Output the (x, y) coordinate of the center of the cell containing the given text.  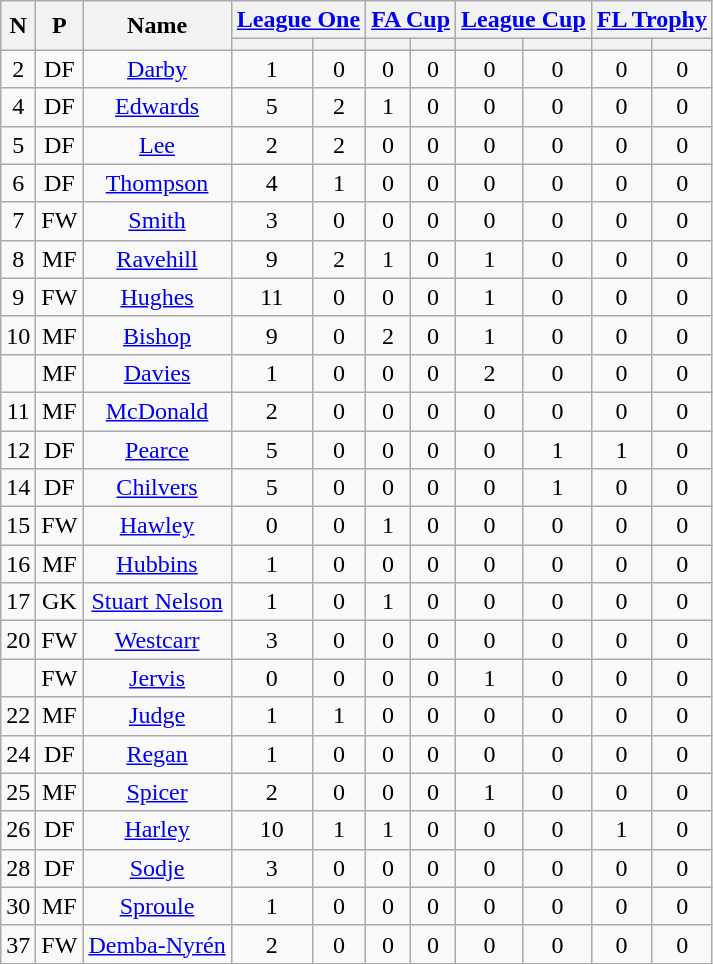
Spicer (157, 792)
Sodje (157, 868)
6 (18, 183)
Sproule (157, 906)
16 (18, 564)
Name (157, 26)
Regan (157, 754)
Bishop (157, 335)
Ravehill (157, 259)
FA Cup (411, 20)
GK (60, 602)
Judge (157, 716)
Hughes (157, 297)
Darby (157, 69)
Edwards (157, 107)
12 (18, 449)
Hawley (157, 526)
Hubbins (157, 564)
Jervis (157, 678)
30 (18, 906)
Thompson (157, 183)
FL Trophy (652, 20)
P (60, 26)
15 (18, 526)
League Cup (524, 20)
8 (18, 259)
McDonald (157, 411)
Chilvers (157, 488)
Stuart Nelson (157, 602)
37 (18, 944)
Smith (157, 221)
14 (18, 488)
25 (18, 792)
20 (18, 640)
28 (18, 868)
7 (18, 221)
League One (298, 20)
Harley (157, 830)
17 (18, 602)
26 (18, 830)
Demba-Nyrén (157, 944)
Pearce (157, 449)
Westcarr (157, 640)
N (18, 26)
22 (18, 716)
Lee (157, 145)
Davies (157, 373)
24 (18, 754)
